Output the (X, Y) coordinate of the center of the cell containing the given text.  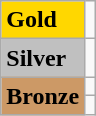
Silver (43, 58)
Bronze (43, 96)
Gold (43, 20)
